Identify which cell holds the provided text, then report its [x, y] central coordinate. 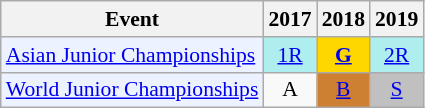
World Junior Championships [132, 90]
2019 [396, 19]
B [344, 90]
Event [132, 19]
2R [396, 55]
G [344, 55]
A [290, 90]
2018 [344, 19]
1R [290, 55]
S [396, 90]
2017 [290, 19]
Asian Junior Championships [132, 55]
